Extract the (x, y) coordinate from the center of the cell holding the provided text.  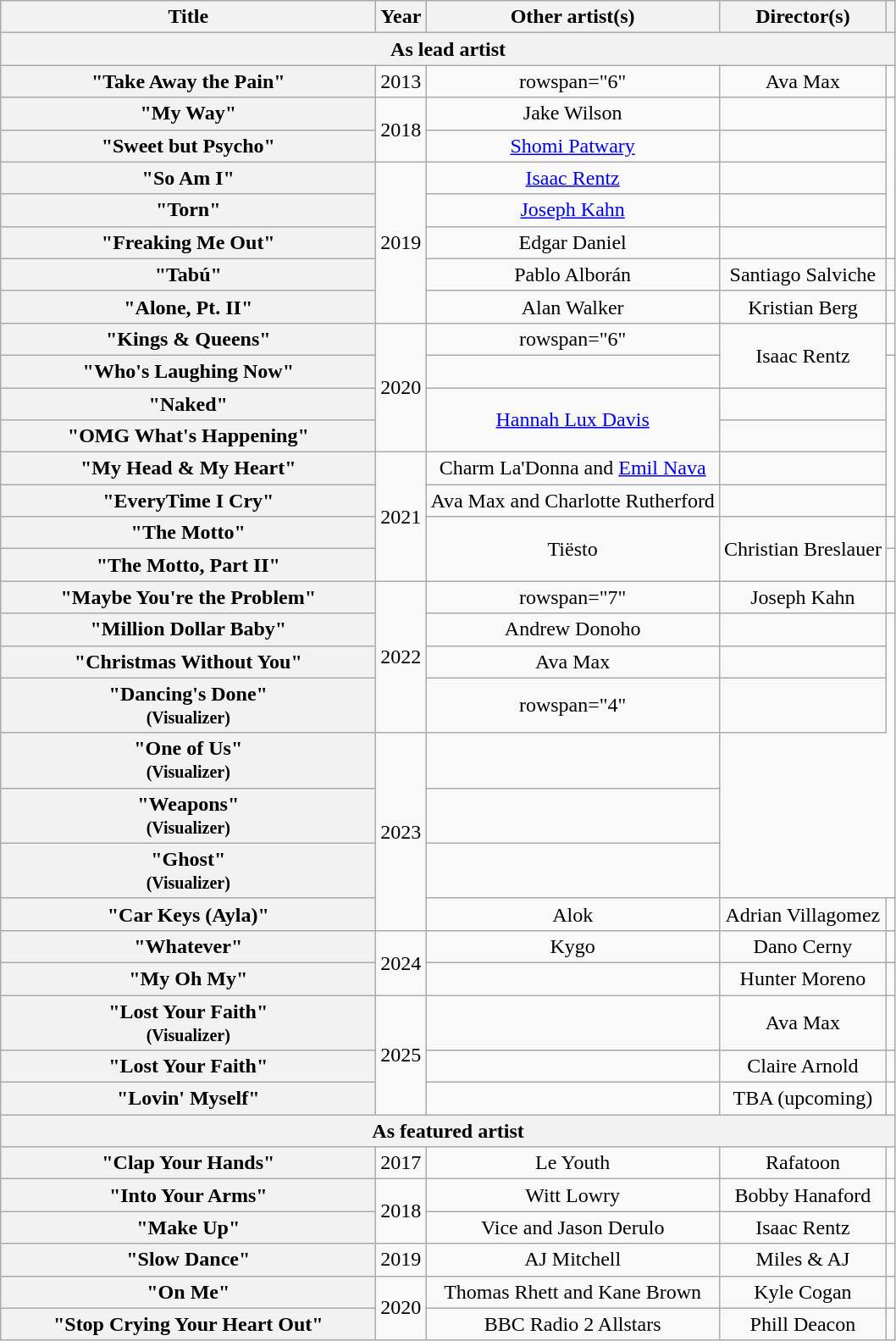
"My Way" (188, 114)
As lead artist (449, 49)
Title (188, 17)
"Whatever" (188, 946)
As featured artist (449, 1131)
Kristian Berg (803, 307)
Alan Walker (572, 307)
"Lovin' Myself" (188, 1099)
Director(s) (803, 17)
"Tabú" (188, 274)
"My Oh My" (188, 978)
"Lost Your Faith"(Visualizer) (188, 1022)
Year (401, 17)
"Slow Dance" (188, 1260)
"OMG What's Happening" (188, 436)
"My Head & My Heart" (188, 468)
"Maybe You're the Problem" (188, 597)
Hunter Moreno (803, 978)
BBC Radio 2 Allstars (572, 1324)
Vice and Jason Derulo (572, 1227)
"Take Away the Pain" (188, 81)
AJ Mitchell (572, 1260)
"Torn" (188, 210)
Other artist(s) (572, 17)
Alok (572, 914)
"So Am I" (188, 178)
2023 (401, 832)
"The Motto, Part II" (188, 565)
Charm La'Donna and Emil Nava (572, 468)
Thomas Rhett and Kane Brown (572, 1292)
Christian Breslauer (803, 549)
"Clap Your Hands" (188, 1163)
Bobby Hanaford (803, 1195)
"Dancing's Done"(Visualizer) (188, 705)
Kygo (572, 946)
2017 (401, 1163)
Ava Max and Charlotte Rutherford (572, 501)
Jake Wilson (572, 114)
"Ghost"(Visualizer) (188, 871)
Hannah Lux Davis (572, 420)
Witt Lowry (572, 1195)
Kyle Cogan (803, 1292)
"Sweet but Psycho" (188, 146)
Le Youth (572, 1163)
2021 (401, 517)
Shomi Patwary (572, 146)
2013 (401, 81)
Tiësto (572, 549)
Pablo Alborán (572, 274)
Adrian Villagomez (803, 914)
"Stop Crying Your Heart Out" (188, 1324)
Dano Cerny (803, 946)
2025 (401, 1054)
"EveryTime I Cry" (188, 501)
"Kings & Queens" (188, 339)
TBA (upcoming) (803, 1099)
"Christmas Without You" (188, 662)
Miles & AJ (803, 1260)
"Million Dollar Baby" (188, 629)
"Into Your Arms" (188, 1195)
"Naked" (188, 404)
"One of Us"(Visualizer) (188, 761)
"Make Up" (188, 1227)
rowspan="4" (572, 705)
"Who's Laughing Now" (188, 371)
Rafatoon (803, 1163)
"Alone, Pt. II" (188, 307)
rowspan="7" (572, 597)
"The Motto" (188, 533)
Santiago Salviche (803, 274)
2022 (401, 657)
Andrew Donoho (572, 629)
Claire Arnold (803, 1067)
"Freaking Me Out" (188, 242)
"Lost Your Faith" (188, 1067)
"Weapons"(Visualizer) (188, 815)
Phill Deacon (803, 1324)
"Car Keys (Ayla)" (188, 914)
Edgar Daniel (572, 242)
"On Me" (188, 1292)
2024 (401, 962)
